From the cell containing the given text, extract its center point as [X, Y] coordinate. 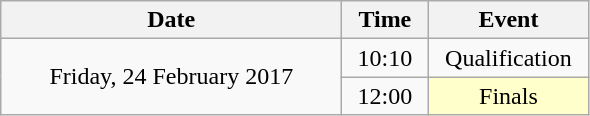
Date [172, 20]
Finals [508, 96]
Event [508, 20]
Friday, 24 February 2017 [172, 77]
12:00 [385, 96]
10:10 [385, 58]
Qualification [508, 58]
Time [385, 20]
